For the text-containing cell, return its midpoint in [x, y] coordinate format. 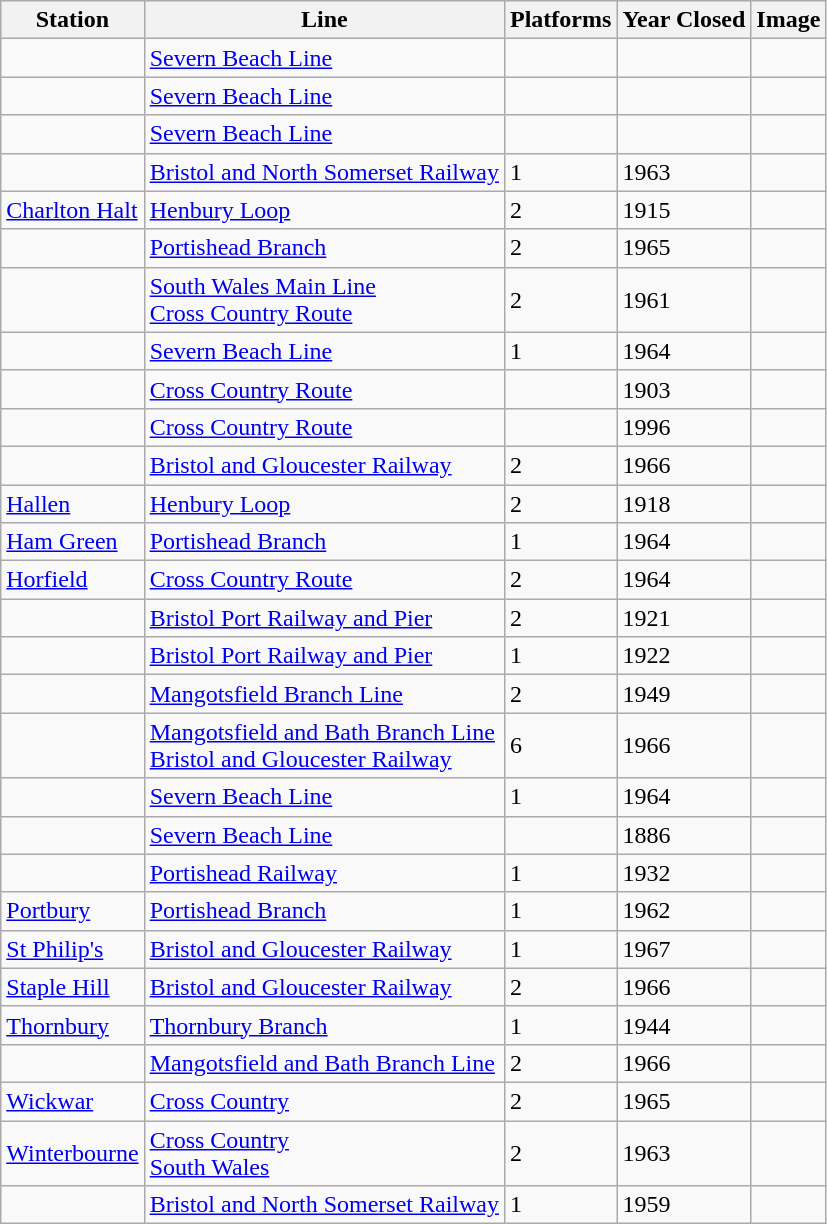
Mangotsfield and Bath Branch LineBristol and Gloucester Railway [324, 746]
Staple Hill [72, 987]
1967 [684, 949]
Horfield [72, 580]
1922 [684, 656]
Hallen [72, 503]
1949 [684, 694]
Charlton Halt [72, 210]
Portishead Railway [324, 873]
Thornbury Branch [324, 1025]
Wickwar [72, 1101]
1961 [684, 300]
1915 [684, 210]
South Wales Main LineCross Country Route [324, 300]
Cross Country [324, 1101]
Cross CountrySouth Wales [324, 1152]
1903 [684, 389]
1962 [684, 911]
Year Closed [684, 20]
Thornbury [72, 1025]
1944 [684, 1025]
Mangotsfield Branch Line [324, 694]
1932 [684, 873]
Winterbourne [72, 1152]
Image [788, 20]
Station [72, 20]
1921 [684, 618]
Platforms [560, 20]
Ham Green [72, 542]
1959 [684, 1205]
Line [324, 20]
1996 [684, 427]
St Philip's [72, 949]
1918 [684, 503]
Mangotsfield and Bath Branch Line [324, 1063]
6 [560, 746]
Portbury [72, 911]
1886 [684, 835]
